Locate the cell with the specified text and output its (x, y) center coordinate. 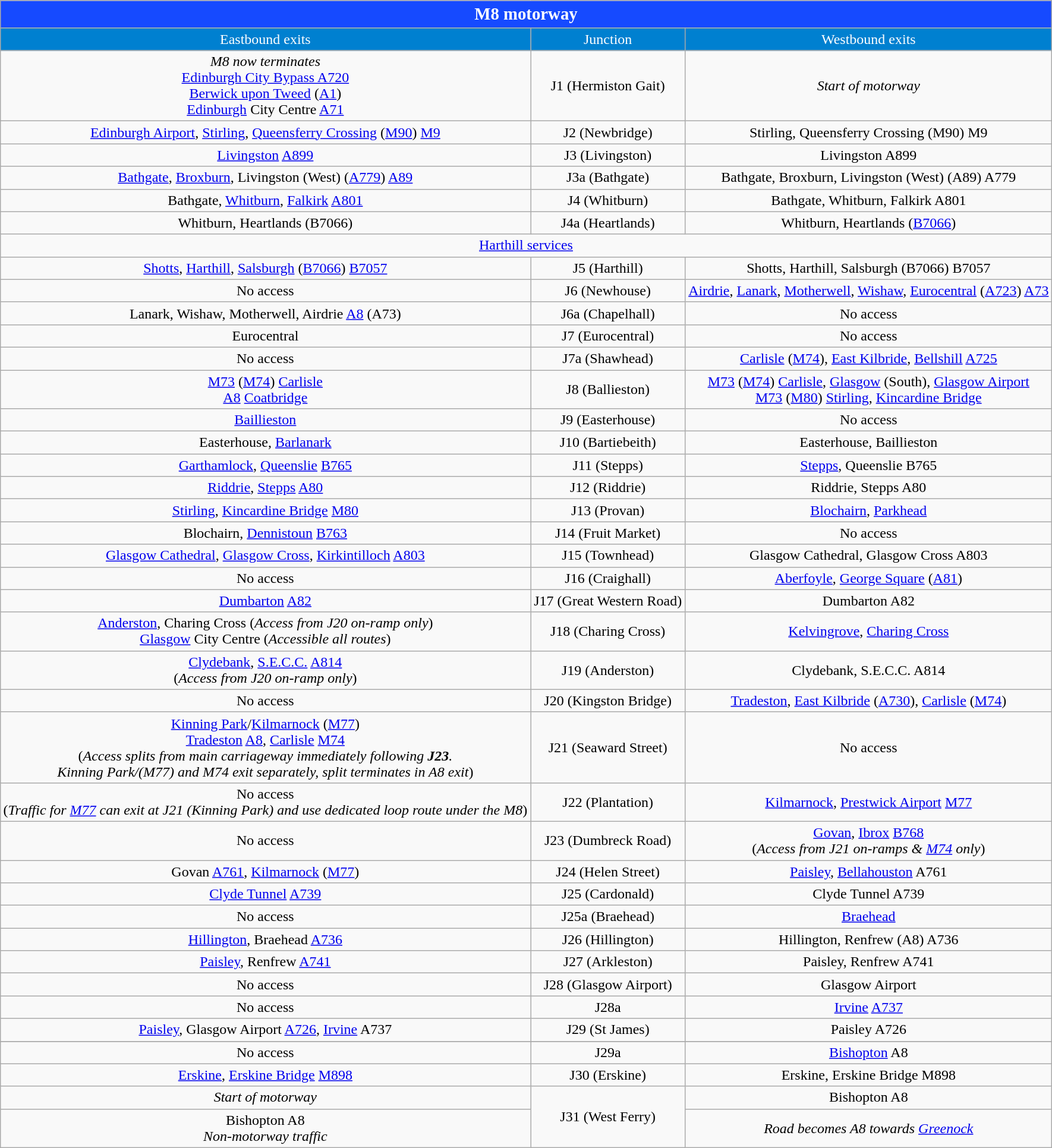
J13 (Provan) (608, 510)
Easterhouse, Barlanark (265, 443)
Junction (608, 39)
J4a (Heartlands) (608, 223)
M73 (M74) CarlisleA8 Coatbridge (265, 390)
J11 (Stepps) (608, 465)
Paisley A726 (869, 1030)
Stirling, Kincardine Bridge M80 (265, 510)
J6a (Chapelhall) (608, 313)
Easterhouse, Baillieston (869, 443)
J7a (Shawhead) (608, 358)
Eurocentral (265, 336)
Tradeston, East Kilbride (A730), Carlisle (M74) (869, 701)
Harthill services (526, 245)
Paisley, Bellahouston A761 (869, 872)
J1 (Hermiston Gait) (608, 86)
J6 (Newhouse) (608, 291)
J16 (Craighall) (608, 578)
Kelvingrove, Charing Cross (869, 631)
Anderston, Charing Cross (Access from J20 on-ramp only) Glasgow City Centre (Accessible all routes) (265, 631)
Lanark, Wishaw, Motherwell, Airdrie A8 (A73) (265, 313)
J5 (Harthill) (608, 268)
Bathgate, Broxburn, Livingston (West) (A779) A89 (265, 178)
M8 motorway (526, 14)
J31 (West Ferry) (608, 1117)
Hillington, Renfrew (A8) A736 (869, 939)
J22 (Plantation) (608, 802)
M8 now terminates Edinburgh City Bypass A720 Berwick upon Tweed (A1) Edinburgh City Centre A71 (265, 86)
J12 (Riddrie) (608, 488)
J21 (Seaward Street) (608, 748)
J27 (Arkleston) (608, 962)
J19 (Anderston) (608, 670)
Stirling, Queensferry Crossing (M90) M9 (869, 133)
J29 (St James) (608, 1030)
J30 (Erskine) (608, 1075)
Govan, Ibrox B768 (Access from J21 on-ramps & M74 only) (869, 840)
J10 (Bartiebeith) (608, 443)
J2 (Newbridge) (608, 133)
Glasgow Cathedral, Glasgow Cross, Kirkintilloch A803 (265, 556)
J20 (Kingston Bridge) (608, 701)
Airdrie, Lanark, Motherwell, Wishaw, Eurocentral (A723) A73 (869, 291)
J7 (Eurocentral) (608, 336)
J8 (Ballieston) (608, 390)
Carlisle (M74), East Kilbride, Bellshill A725 (869, 358)
Hillington, Braehead A736 (265, 939)
Aberfoyle, George Square (A81) (869, 578)
J24 (Helen Street) (608, 872)
J14 (Fruit Market) (608, 533)
M73 (M74) Carlisle, Glasgow (South), Glasgow AirportM73 (M80) Stirling, Kincardine Bridge (869, 390)
Clydebank, S.E.C.C. A814 (869, 670)
J17 (Great Western Road) (608, 601)
J23 (Dumbreck Road) (608, 840)
Edinburgh Airport, Stirling, Queensferry Crossing (M90) M9 (265, 133)
Kilmarnock, Prestwick Airport M77 (869, 802)
No access (Traffic for M77 can exit at J21 (Kinning Park) and use dedicated loop route under the M8) (265, 802)
Blochairn, Parkhead (869, 510)
J3a (Bathgate) (608, 178)
J28a (608, 1007)
Westbound exits (869, 39)
Baillieston (265, 420)
Govan A761, Kilmarnock (M77) (265, 872)
J26 (Hillington) (608, 939)
J3 (Livingston) (608, 155)
Stepps, Queenslie B765 (869, 465)
Clydebank, S.E.C.C. A814(Access from J20 on-ramp only) (265, 670)
J28 (Glasgow Airport) (608, 985)
Paisley, Glasgow Airport A726, Irvine A737 (265, 1030)
Bishopton A8Non-motorway traffic (265, 1128)
Glasgow Cathedral, Glasgow Cross A803 (869, 556)
Road becomes A8 towards Greenock (869, 1128)
Garthamlock, Queenslie B765 (265, 465)
J29a (608, 1052)
J15 (Townhead) (608, 556)
Blochairn, Dennistoun B763 (265, 533)
Bathgate, Broxburn, Livingston (West) (A89) A779 (869, 178)
J25a (Braehead) (608, 917)
J4 (Whitburn) (608, 200)
Glasgow Airport (869, 985)
J9 (Easterhouse) (608, 420)
J25 (Cardonald) (608, 894)
J18 (Charing Cross) (608, 631)
Braehead (869, 917)
Eastbound exits (265, 39)
Irvine A737 (869, 1007)
